Provide the [X, Y] coordinate of the cell's center where the given text is located.  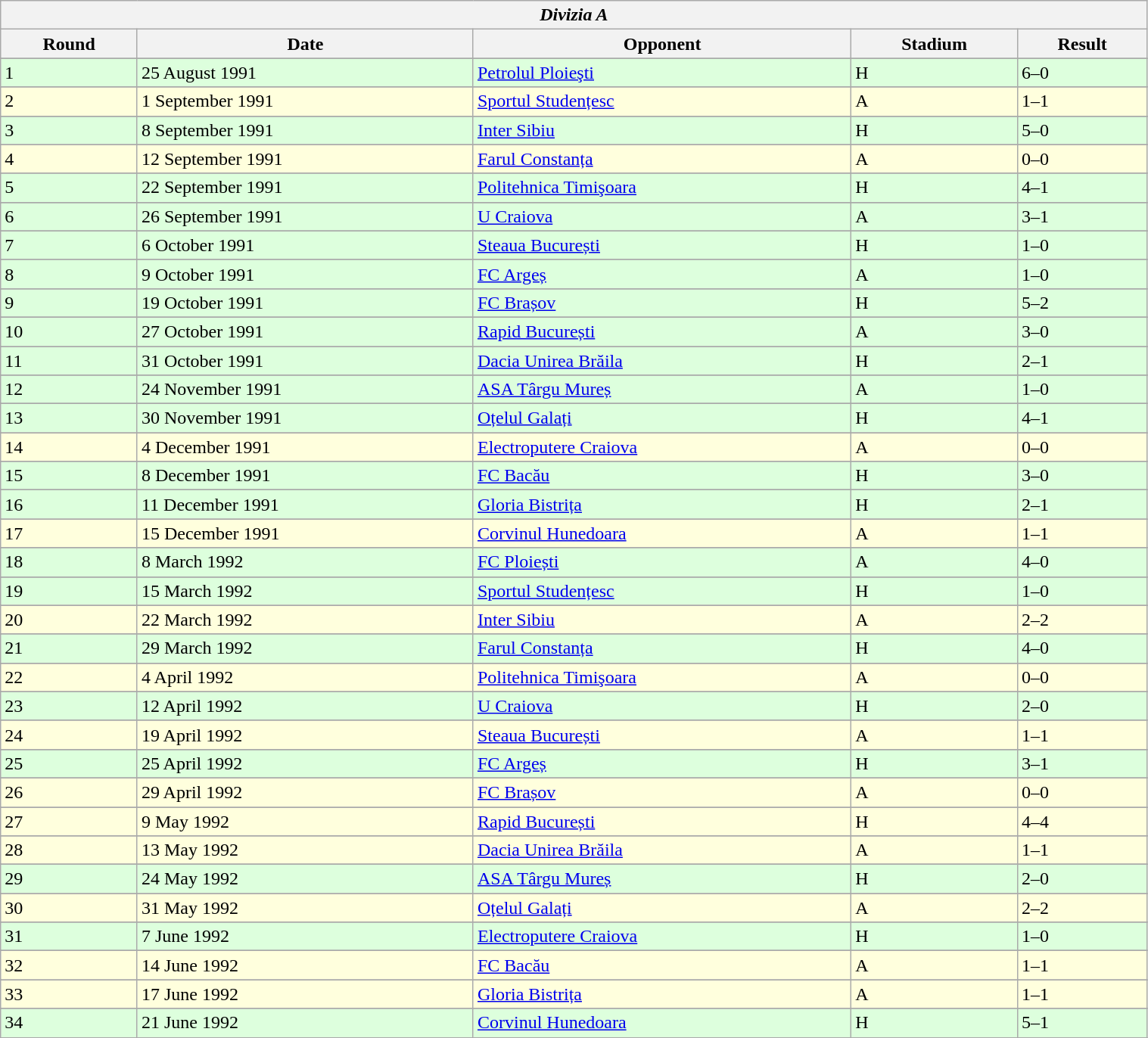
6 [70, 216]
27 October 1991 [305, 331]
7 [70, 245]
20 [70, 620]
4 April 1992 [305, 677]
29 March 1992 [305, 648]
15 December 1991 [305, 533]
9 October 1991 [305, 274]
2 [70, 101]
9 May 1992 [305, 821]
24 May 1992 [305, 879]
16 [70, 505]
Divizia A [574, 15]
17 [70, 533]
31 May 1992 [305, 908]
11 December 1991 [305, 505]
22 [70, 677]
3 [70, 130]
33 [70, 994]
21 June 1992 [305, 1023]
8 [70, 274]
15 [70, 476]
12 April 1992 [305, 706]
Opponent [661, 44]
5–2 [1082, 303]
8 September 1991 [305, 130]
13 May 1992 [305, 850]
8 March 1992 [305, 562]
12 [70, 390]
19 October 1991 [305, 303]
21 [70, 648]
Round [70, 44]
Result [1082, 44]
19 [70, 591]
17 June 1992 [305, 994]
8 December 1991 [305, 476]
Petrolul Ploieşti [661, 73]
10 [70, 331]
4 December 1991 [305, 447]
5–1 [1082, 1023]
11 [70, 361]
27 [70, 821]
18 [70, 562]
26 [70, 792]
Stadium [935, 44]
26 September 1991 [305, 216]
24 [70, 735]
12 September 1991 [305, 159]
4 [70, 159]
1 September 1991 [305, 101]
7 June 1992 [305, 937]
6 October 1991 [305, 245]
FC Ploiești [661, 562]
14 June 1992 [305, 965]
32 [70, 965]
6–0 [1082, 73]
5–0 [1082, 130]
30 [70, 908]
15 March 1992 [305, 591]
28 [70, 850]
25 August 1991 [305, 73]
22 March 1992 [305, 620]
31 October 1991 [305, 361]
Date [305, 44]
1 [70, 73]
34 [70, 1023]
29 April 1992 [305, 792]
30 November 1991 [305, 418]
19 April 1992 [305, 735]
5 [70, 188]
14 [70, 447]
22 September 1991 [305, 188]
24 November 1991 [305, 390]
29 [70, 879]
4–4 [1082, 821]
23 [70, 706]
25 [70, 763]
9 [70, 303]
13 [70, 418]
25 April 1992 [305, 763]
31 [70, 937]
